Return [x, y] of the center of cell containing provided text 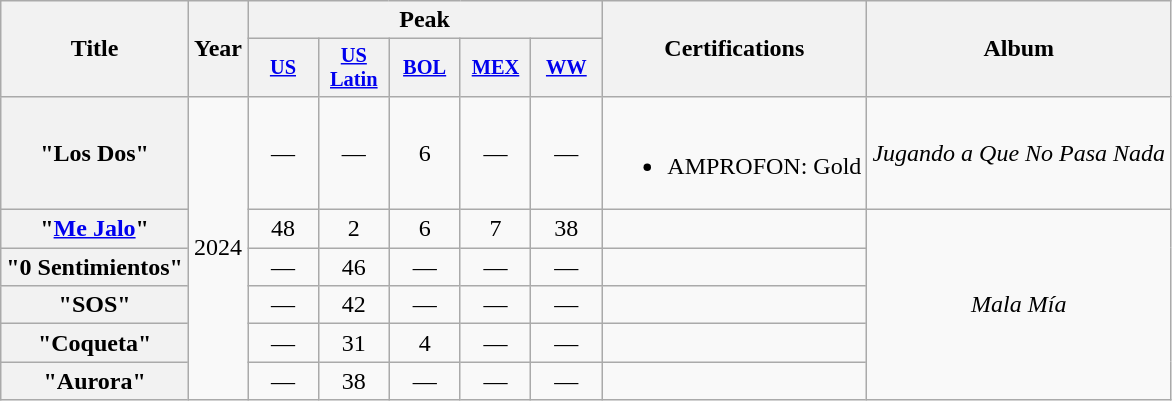
AMPROFON: Gold [734, 152]
USLatin [354, 68]
"Los Dos" [95, 152]
"Coqueta" [95, 343]
US [284, 68]
46 [354, 267]
Certifications [734, 49]
42 [354, 305]
Mala Mía [1019, 305]
2024 [218, 248]
2 [354, 229]
Year [218, 49]
Title [95, 49]
31 [354, 343]
7 [496, 229]
MEX [496, 68]
"Me Jalo" [95, 229]
Jugando a Que No Pasa Nada [1019, 152]
"SOS" [95, 305]
Peak [425, 20]
"Aurora" [95, 381]
BOL [424, 68]
4 [424, 343]
"0 Sentimientos" [95, 267]
Album [1019, 49]
WW [566, 68]
48 [284, 229]
